Provide the (X, Y) coordinate of the cell's center where the given text is located.  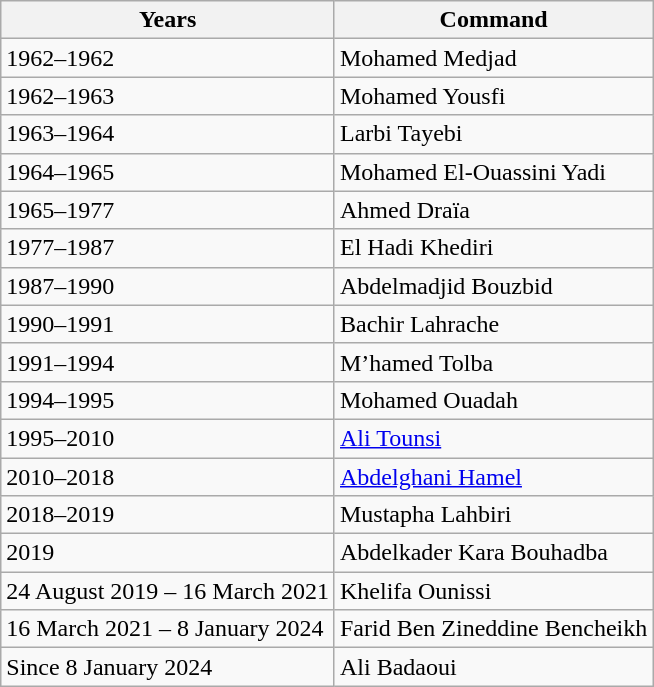
1964–1965 (168, 172)
Bachir Lahrache (493, 324)
1987–1990 (168, 286)
Years (168, 20)
Abdelkader Kara Bouhadba (493, 553)
Mohamed Ouadah (493, 400)
Abdelmadjid Bouzbid (493, 286)
Ahmed Draïa (493, 210)
2018–2019 (168, 515)
1990–1991 (168, 324)
1977–1987 (168, 248)
Mustapha Lahbiri (493, 515)
1962–1963 (168, 96)
Mohamed Medjad (493, 58)
1963–1964 (168, 134)
1994–1995 (168, 400)
Abdelghani Hamel (493, 477)
1962–1962 (168, 58)
1995–2010 (168, 438)
M’hamed Tolba (493, 362)
El Hadi Khediri (493, 248)
Mohamed Yousfi (493, 96)
Ali Tounsi (493, 438)
Ali Badaoui (493, 667)
Mohamed El-Ouassini Yadi (493, 172)
2019 (168, 553)
1991–1994 (168, 362)
16 March 2021 – 8 January 2024 (168, 629)
Since 8 January 2024 (168, 667)
Farid Ben Zineddine Bencheikh (493, 629)
Command (493, 20)
Larbi Tayebi (493, 134)
2010–2018 (168, 477)
1965–1977 (168, 210)
Khelifa Ounissi (493, 591)
24 August 2019 – 16 March 2021 (168, 591)
